Extract the (X, Y) coordinate from the center of the cell holding the provided text.  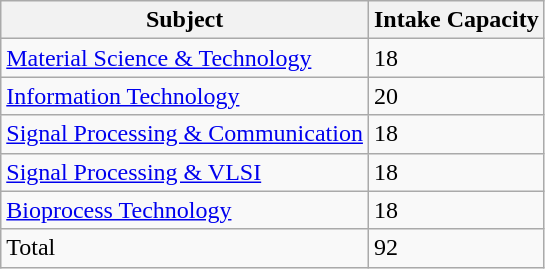
Material Science & Technology (185, 58)
Bioprocess Technology (185, 210)
Total (185, 248)
20 (456, 96)
Signal Processing & Communication (185, 134)
Signal Processing & VLSI (185, 172)
Subject (185, 20)
Information Technology (185, 96)
92 (456, 248)
Intake Capacity (456, 20)
